Search for the cell housing the specified text and yield its (X, Y) center coordinate. 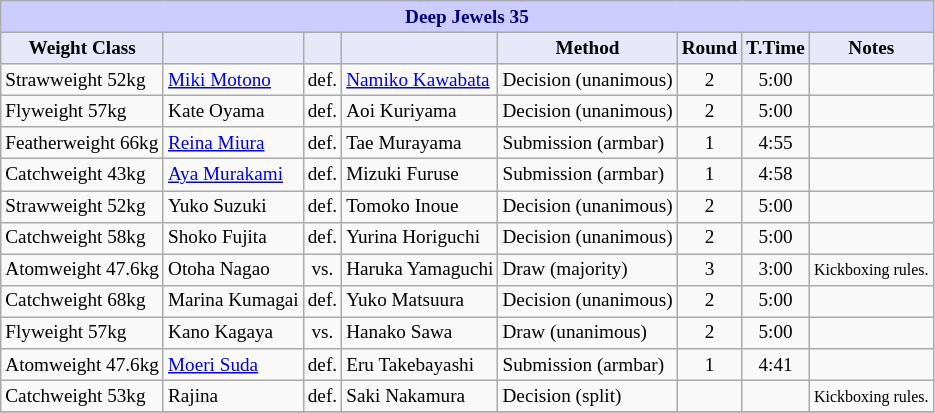
Namiko Kawabata (420, 80)
Eru Takebayashi (420, 365)
Notes (871, 48)
Draw (unanimous) (588, 333)
T.Time (776, 48)
Reina Miura (233, 143)
Yuko Matsuura (420, 301)
Catchweight 53kg (82, 396)
Catchweight 58kg (82, 238)
4:55 (776, 143)
Kate Oyama (233, 111)
Round (710, 48)
Haruka Yamaguchi (420, 270)
Catchweight 43kg (82, 175)
Otoha Nagao (233, 270)
Moeri Suda (233, 365)
4:41 (776, 365)
Deep Jewels 35 (467, 17)
Shoko Fujita (233, 238)
Aoi Kuriyama (420, 111)
Aya Murakami (233, 175)
Method (588, 48)
Miki Motono (233, 80)
Catchweight 68kg (82, 301)
Tae Murayama (420, 143)
4:58 (776, 175)
Decision (split) (588, 396)
Saki Nakamura (420, 396)
Draw (majority) (588, 270)
Hanako Sawa (420, 333)
Kano Kagaya (233, 333)
Mizuki Furuse (420, 175)
Featherweight 66kg (82, 143)
Rajina (233, 396)
Tomoko Inoue (420, 206)
3:00 (776, 270)
Weight Class (82, 48)
Marina Kumagai (233, 301)
3 (710, 270)
Yurina Horiguchi (420, 238)
Yuko Suzuki (233, 206)
